Identify which cell holds the provided text, then report its (X, Y) central coordinate. 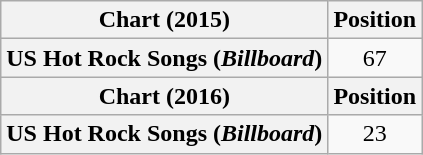
Chart (2016) (164, 96)
67 (375, 58)
Chart (2015) (164, 20)
23 (375, 134)
